For the text-containing cell, return its midpoint in [x, y] coordinate format. 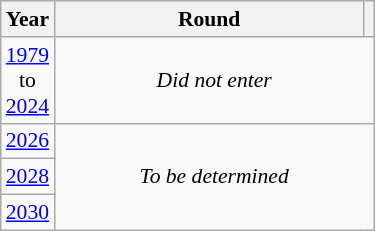
2030 [28, 213]
1979to2024 [28, 80]
Year [28, 19]
Round [209, 19]
Did not enter [214, 80]
2028 [28, 177]
2026 [28, 141]
To be determined [214, 176]
